Return [x, y] of the center of cell containing provided text 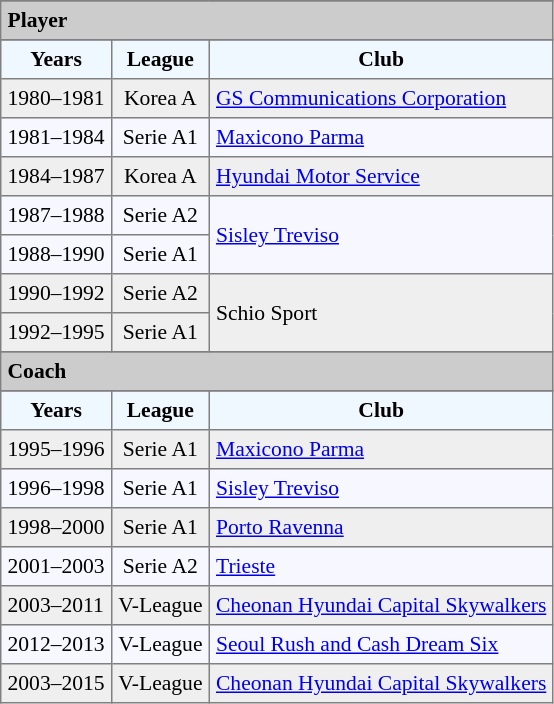
1996–1998 [56, 488]
Coach [277, 372]
1987–1988 [56, 216]
Schio Sport [381, 313]
1984–1987 [56, 176]
Player [277, 20]
1998–2000 [56, 528]
Seoul Rush and Cash Dream Six [381, 644]
1988–1990 [56, 254]
2003–2011 [56, 606]
1980–1981 [56, 98]
2003–2015 [56, 684]
1992–1995 [56, 332]
Trieste [381, 566]
GS Communications Corporation [381, 98]
2001–2003 [56, 566]
1981–1984 [56, 138]
Hyundai Motor Service [381, 176]
Porto Ravenna [381, 528]
1995–1996 [56, 450]
2012–2013 [56, 644]
1990–1992 [56, 294]
